Scan for the cell matching the given text and deliver its (X, Y) coordinate at center. 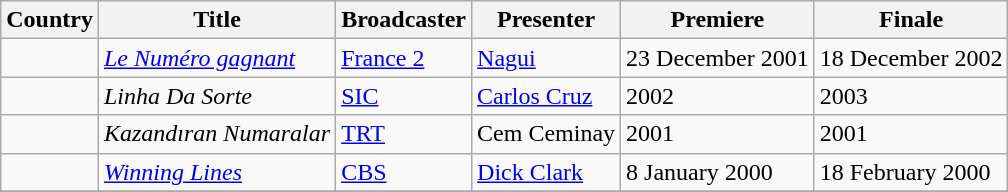
CBS (404, 172)
Le Numéro gagnant (216, 58)
France 2 (404, 58)
Premiere (718, 20)
18 February 2000 (911, 172)
8 January 2000 (718, 172)
TRT (404, 134)
Kazandıran Numaralar (216, 134)
2002 (718, 96)
Cem Ceminay (546, 134)
23 December 2001 (718, 58)
Dick Clark (546, 172)
Country (50, 20)
Nagui (546, 58)
Carlos Cruz (546, 96)
Presenter (546, 20)
Linha Da Sorte (216, 96)
Winning Lines (216, 172)
SIC (404, 96)
Broadcaster (404, 20)
18 December 2002 (911, 58)
Finale (911, 20)
Title (216, 20)
2003 (911, 96)
